Provide the [x, y] coordinate of the cell's center where the given text is located.  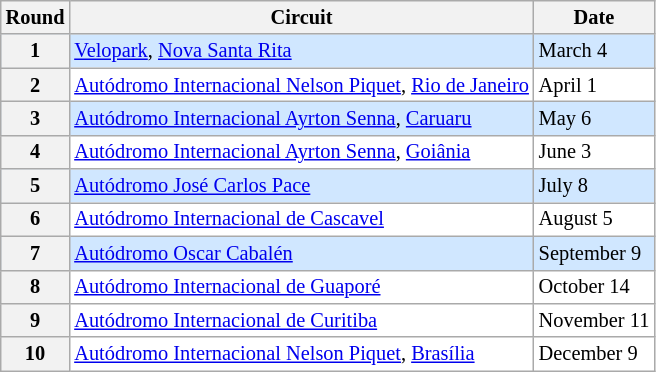
July 8 [594, 186]
Autódromo Internacional Nelson Piquet, Brasília [301, 354]
Autódromo Oscar Cabalén [301, 253]
September 9 [594, 253]
1 [36, 51]
November 11 [594, 320]
October 14 [594, 287]
7 [36, 253]
5 [36, 186]
9 [36, 320]
Autódromo Internacional Nelson Piquet, Rio de Janeiro [301, 85]
3 [36, 118]
Autódromo Internacional Ayrton Senna, Goiânia [301, 152]
August 5 [594, 219]
Autódromo Internacional de Cascavel [301, 219]
Circuit [301, 17]
2 [36, 85]
Autódromo Internacional de Guaporé [301, 287]
Autódromo José Carlos Pace [301, 186]
6 [36, 219]
June 3 [594, 152]
Autódromo Internacional de Curitiba [301, 320]
December 9 [594, 354]
Date [594, 17]
Velopark, Nova Santa Rita [301, 51]
April 1 [594, 85]
4 [36, 152]
March 4 [594, 51]
10 [36, 354]
Autódromo Internacional Ayrton Senna, Caruaru [301, 118]
Round [36, 17]
May 6 [594, 118]
8 [36, 287]
